Return (x, y) of the center of cell containing provided text 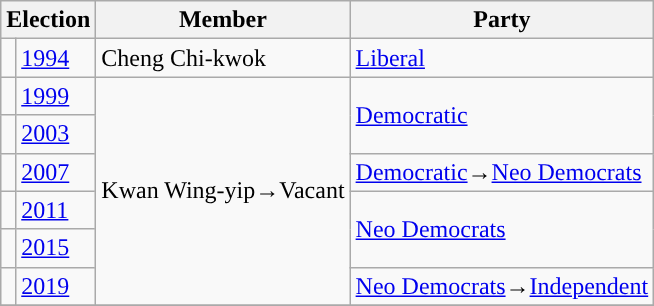
Democratic (502, 115)
Democratic→Neo Democrats (502, 172)
1994 (56, 58)
2011 (56, 210)
2015 (56, 248)
Member (223, 20)
Neo Democrats (502, 229)
2007 (56, 172)
Liberal (502, 58)
Election (48, 20)
2003 (56, 134)
2019 (56, 286)
Kwan Wing-yip→Vacant (223, 191)
1999 (56, 96)
Cheng Chi-kwok (223, 58)
Party (502, 20)
Neo Democrats→Independent (502, 286)
